Scan for the cell matching the given text and deliver its (X, Y) coordinate at center. 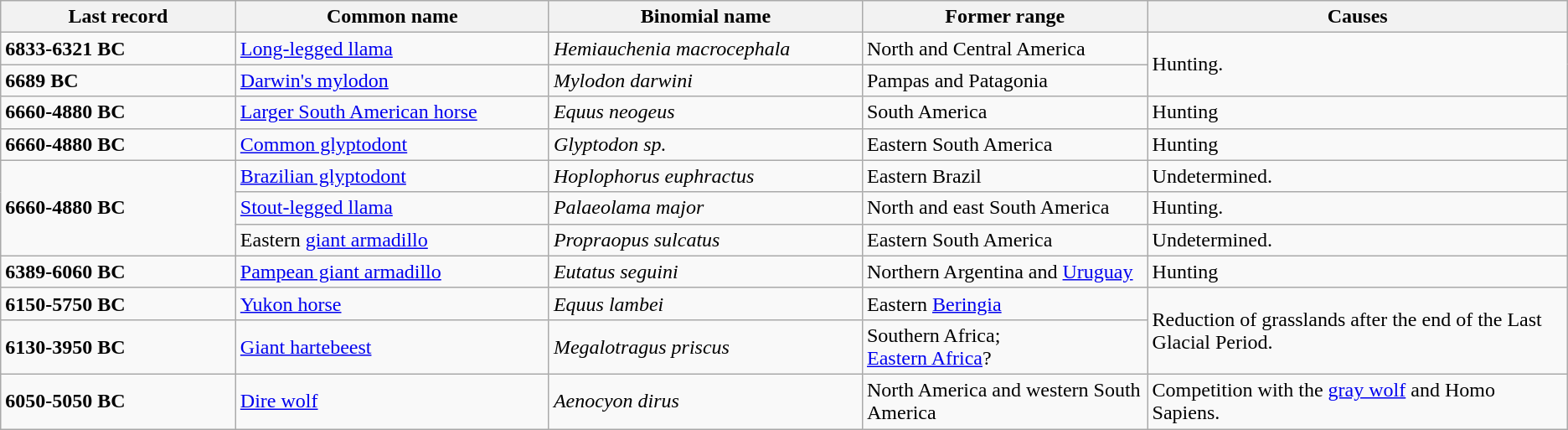
6389-6060 BC (119, 272)
6050-5050 BC (119, 401)
Brazilian glyptodont (392, 176)
6130-3950 BC (119, 347)
Eastern Brazil (1005, 176)
Hemiauchenia macrocephala (705, 49)
Yukon horse (392, 303)
Eutatus seguini (705, 272)
Common glyptodont (392, 144)
Equus neogeus (705, 112)
North America and western South America (1005, 401)
Giant hartebeest (392, 347)
Reduction of grasslands after the end of the Last Glacial Period. (1357, 330)
Darwin's mylodon (392, 80)
Dire wolf (392, 401)
Long-legged llama (392, 49)
Pampean giant armadillo (392, 272)
Hoplophorus euphractus (705, 176)
Aenocyon dirus (705, 401)
Last record (119, 17)
Mylodon darwini (705, 80)
North and Central America (1005, 49)
Larger South American horse (392, 112)
Common name (392, 17)
Northern Argentina and Uruguay (1005, 272)
Former range (1005, 17)
Southern Africa;Eastern Africa? (1005, 347)
Causes (1357, 17)
Eastern Beringia (1005, 303)
Glyptodon sp. (705, 144)
Propraopus sulcatus (705, 240)
Eastern giant armadillo (392, 240)
Pampas and Patagonia (1005, 80)
Stout-legged llama (392, 208)
6150-5750 BC (119, 303)
Binomial name (705, 17)
North and east South America (1005, 208)
6689 BC (119, 80)
6833-6321 BC (119, 49)
Competition with the gray wolf and Homo Sapiens. (1357, 401)
Equus lambei (705, 303)
Megalotragus priscus (705, 347)
Palaeolama major (705, 208)
South America (1005, 112)
